Capture the cell that displays the provided text and extract its (X, Y) central coordinate. 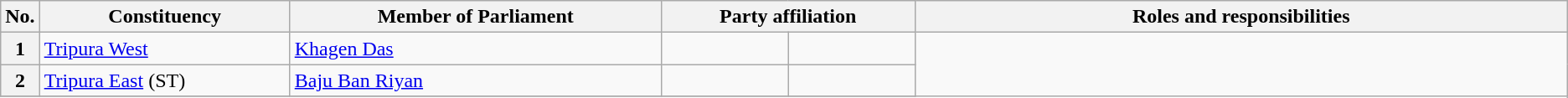
Roles and responsibilities (1241, 17)
Khagen Das (476, 49)
Member of Parliament (476, 17)
Party affiliation (787, 17)
No. (20, 17)
Tripura East (ST) (164, 80)
1 (20, 49)
Constituency (164, 17)
Baju Ban Riyan (476, 80)
2 (20, 80)
Tripura West (164, 49)
